Identify which cell holds the provided text, then report its (X, Y) central coordinate. 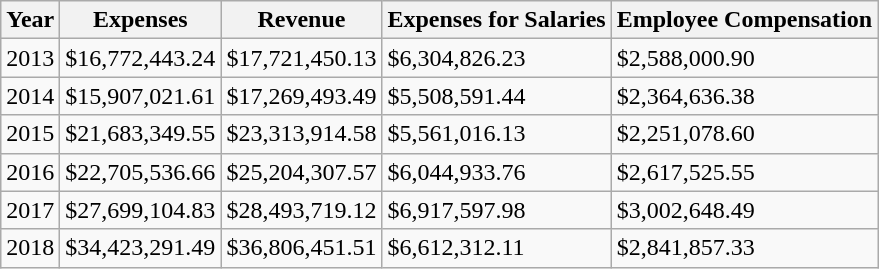
Expenses (140, 20)
2014 (30, 96)
$36,806,451.51 (302, 248)
$21,683,349.55 (140, 134)
$3,002,648.49 (744, 210)
$34,423,291.49 (140, 248)
$6,612,312.11 (496, 248)
Expenses for Salaries (496, 20)
$2,841,857.33 (744, 248)
$17,721,450.13 (302, 58)
Employee Compensation (744, 20)
$5,508,591.44 (496, 96)
$27,699,104.83 (140, 210)
$25,204,307.57 (302, 172)
$23,313,914.58 (302, 134)
Year (30, 20)
2013 (30, 58)
2017 (30, 210)
$17,269,493.49 (302, 96)
$2,588,000.90 (744, 58)
$2,251,078.60 (744, 134)
$5,561,016.13 (496, 134)
$28,493,719.12 (302, 210)
2018 (30, 248)
$15,907,021.61 (140, 96)
$2,364,636.38 (744, 96)
$6,917,597.98 (496, 210)
2015 (30, 134)
Revenue (302, 20)
$16,772,443.24 (140, 58)
$22,705,536.66 (140, 172)
$6,044,933.76 (496, 172)
$6,304,826.23 (496, 58)
2016 (30, 172)
$2,617,525.55 (744, 172)
